Output the [x, y] coordinate of the center of the cell containing the given text.  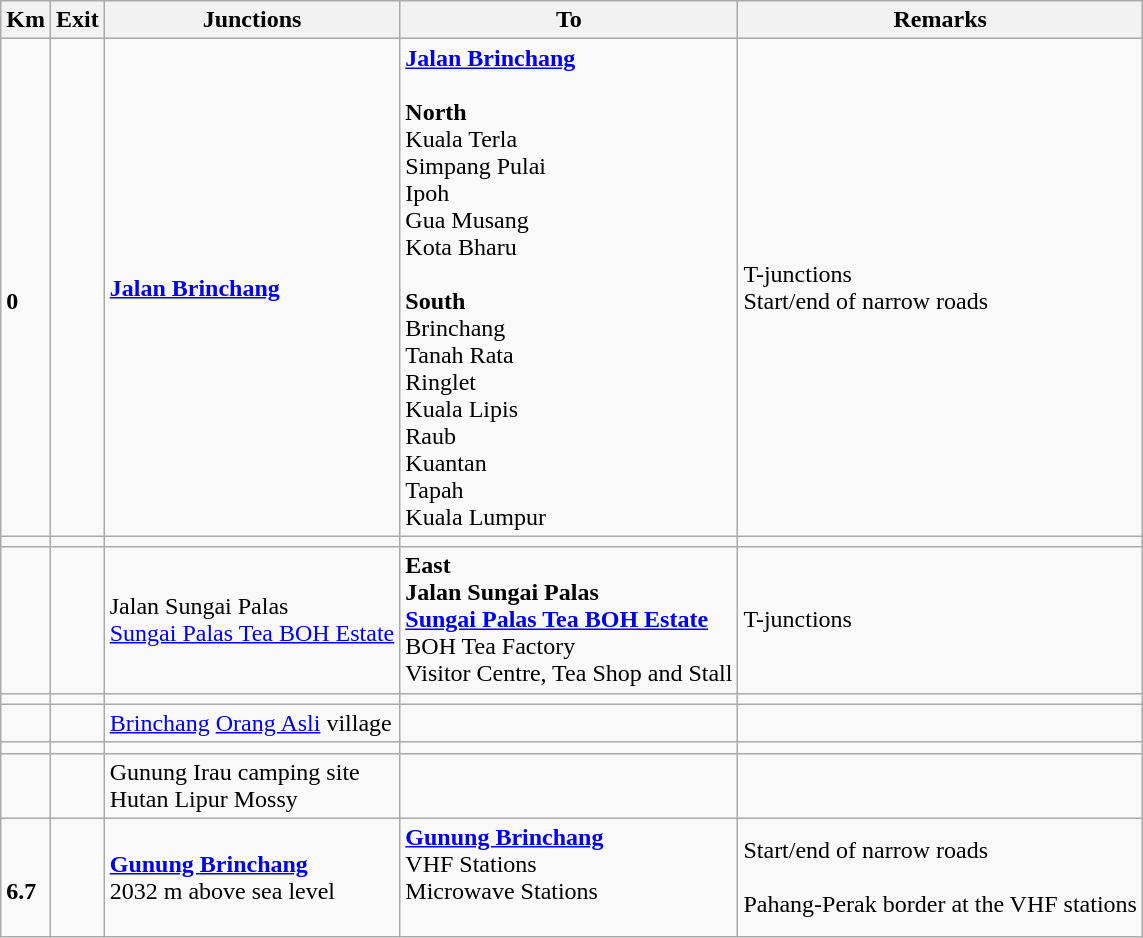
Remarks [940, 20]
Jalan Brinchang [252, 288]
Gunung Brinchang2032 m above sea level [252, 878]
Brinchang Orang Asli village [252, 723]
Km [26, 20]
Start/end of narrow roadsPahang-Perak border at the VHF stations [940, 878]
Gunung Irau camping siteHutan Lipur Mossy [252, 786]
Jalan Sungai PalasSungai Palas Tea BOH Estate [252, 620]
Exit [77, 20]
To [569, 20]
0 [26, 288]
T-junctions [940, 620]
Junctions [252, 20]
T-junctionsStart/end of narrow roads [940, 288]
EastJalan Sungai PalasSungai Palas Tea BOH EstateBOH Tea FactoryVisitor Centre, Tea Shop and Stall [569, 620]
Gunung BrinchangVHF StationsMicrowave Stations [569, 878]
6.7 [26, 878]
